Search for the cell housing the specified text and yield its (x, y) center coordinate. 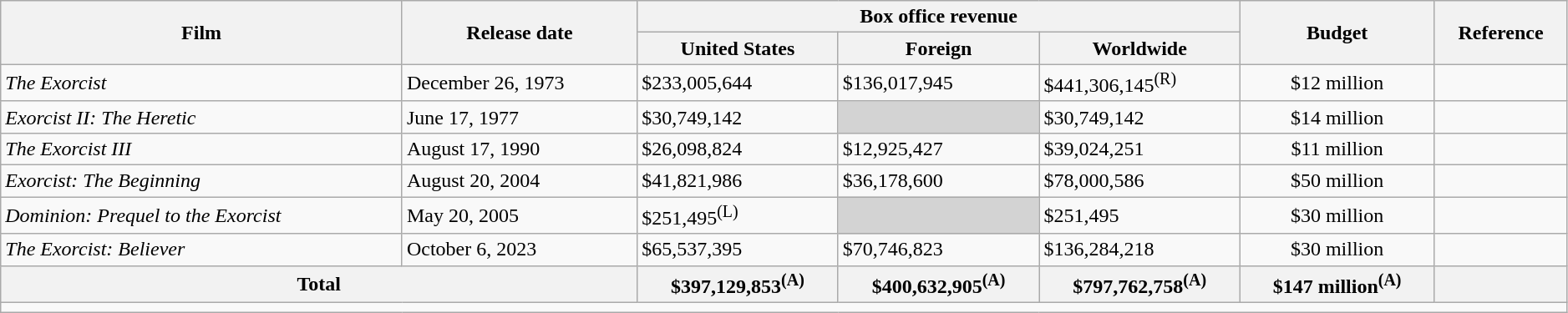
Total (319, 284)
May 20, 2005 (520, 215)
Exorcist: The Beginning (202, 181)
$797,762,758(A) (1139, 284)
$251,495 (1139, 215)
October 6, 2023 (520, 250)
$11 million (1337, 149)
August 17, 1990 (520, 149)
Foreign (939, 48)
The Exorcist (202, 83)
$50 million (1337, 181)
$39,024,251 (1139, 149)
$400,632,905(A) (939, 284)
December 26, 1973 (520, 83)
$78,000,586 (1139, 181)
Worldwide (1139, 48)
The Exorcist III (202, 149)
Reference (1501, 33)
United States (738, 48)
Budget (1337, 33)
Dominion: Prequel to the Exorcist (202, 215)
$36,178,600 (939, 181)
The Exorcist: Believer (202, 250)
$397,129,853(A) (738, 284)
$251,495(L) (738, 215)
$26,098,824 (738, 149)
$233,005,644 (738, 83)
$65,537,395 (738, 250)
$441,306,145(R) (1139, 83)
$41,821,986 (738, 181)
Film (202, 33)
$136,017,945 (939, 83)
$12,925,427 (939, 149)
$70,746,823 (939, 250)
August 20, 2004 (520, 181)
$147 million(A) (1337, 284)
Release date (520, 33)
Exorcist II: The Heretic (202, 117)
$12 million (1337, 83)
$14 million (1337, 117)
Box office revenue (939, 17)
$136,284,218 (1139, 250)
June 17, 1977 (520, 117)
